Scan for the cell matching the given text and deliver its (X, Y) coordinate at center. 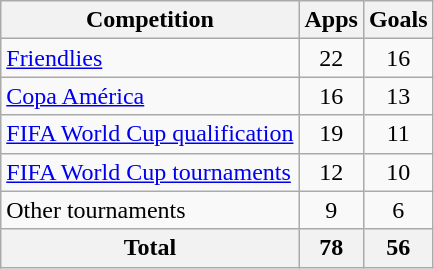
11 (398, 134)
10 (398, 172)
Goals (398, 20)
12 (331, 172)
Total (150, 248)
Competition (150, 20)
FIFA World Cup qualification (150, 134)
19 (331, 134)
78 (331, 248)
Copa América (150, 96)
6 (398, 210)
FIFA World Cup tournaments (150, 172)
Friendlies (150, 58)
9 (331, 210)
22 (331, 58)
56 (398, 248)
Other tournaments (150, 210)
13 (398, 96)
Apps (331, 20)
